Provide the (X, Y) coordinate of the cell's center where the given text is located.  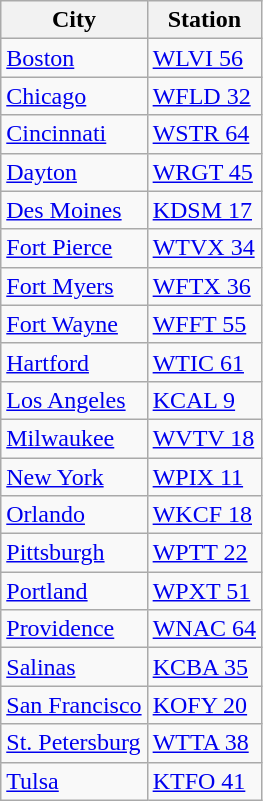
WFTX 36 (204, 286)
KCAL 9 (204, 400)
Los Angeles (74, 400)
WTTA 38 (204, 743)
St. Petersburg (74, 743)
Milwaukee (74, 438)
Orlando (74, 515)
Boston (74, 58)
WSTR 64 (204, 134)
Des Moines (74, 210)
Hartford (74, 362)
KTFO 41 (204, 781)
WTIC 61 (204, 362)
Chicago (74, 96)
Fort Myers (74, 286)
Salinas (74, 667)
WFFT 55 (204, 324)
WRGT 45 (204, 172)
Tulsa (74, 781)
WFLD 32 (204, 96)
WPIX 11 (204, 477)
KDSM 17 (204, 210)
Fort Pierce (74, 248)
San Francisco (74, 705)
WPXT 51 (204, 591)
Portland (74, 591)
Providence (74, 629)
City (74, 20)
Fort Wayne (74, 324)
New York (74, 477)
WPTT 22 (204, 553)
WNAC 64 (204, 629)
KCBA 35 (204, 667)
Station (204, 20)
WTVX 34 (204, 248)
Cincinnati (74, 134)
WLVI 56 (204, 58)
KOFY 20 (204, 705)
Dayton (74, 172)
WVTV 18 (204, 438)
WKCF 18 (204, 515)
Pittsburgh (74, 553)
